Locate the cell with the specified text and output its [X, Y] center coordinate. 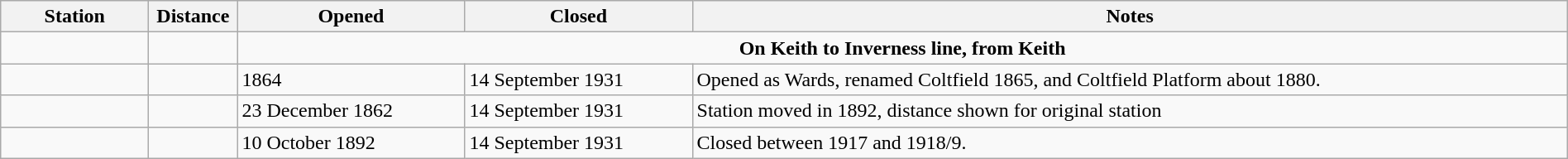
Station [74, 17]
1864 [351, 79]
10 October 1892 [351, 142]
Opened as Wards, renamed Coltfield 1865, and Coltfield Platform about 1880. [1130, 79]
Station moved in 1892, distance shown for original station [1130, 111]
Opened [351, 17]
Closed between 1917 and 1918/9. [1130, 142]
Notes [1130, 17]
On Keith to Inverness line, from Keith [902, 48]
Closed [579, 17]
23 December 1862 [351, 111]
Distance [194, 17]
